Output the (x, y) coordinate of the center of the cell containing the given text.  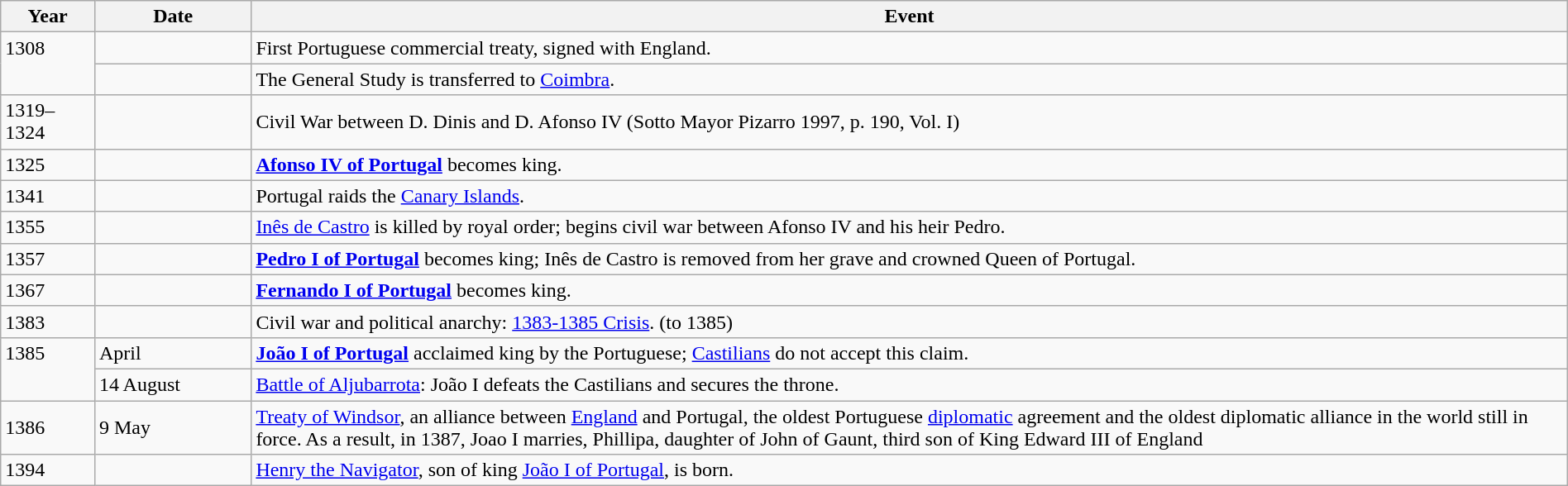
First Portuguese commercial treaty, signed with England. (910, 48)
Battle of Aljubarrota: João I defeats the Castilians and secures the throne. (910, 384)
1394 (48, 470)
1355 (48, 227)
14 August (172, 384)
1367 (48, 290)
April (172, 353)
Afonso IV of Portugal becomes king. (910, 164)
Event (910, 17)
Pedro I of Portugal becomes king; Inês de Castro is removed from her grave and crowned Queen of Portugal. (910, 259)
Portugal raids the Canary Islands. (910, 196)
1385 (48, 369)
The General Study is transferred to Coimbra. (910, 79)
1308 (48, 64)
Henry the Navigator, son of king João I of Portugal, is born. (910, 470)
Year (48, 17)
Inês de Castro is killed by royal order; begins civil war between Afonso IV and his heir Pedro. (910, 227)
9 May (172, 426)
Civil War between D. Dinis and D. Afonso IV (Sotto Mayor Pizarro 1997, p. 190, Vol. I) (910, 122)
Date (172, 17)
1325 (48, 164)
1386 (48, 426)
1319–1324 (48, 122)
João I of Portugal acclaimed king by the Portuguese; Castilians do not accept this claim. (910, 353)
1383 (48, 322)
Civil war and political anarchy: 1383-1385 Crisis. (to 1385) (910, 322)
1341 (48, 196)
Fernando I of Portugal becomes king. (910, 290)
1357 (48, 259)
